Return the [x, y] coordinate for the center point of the cell that contains the specified text.  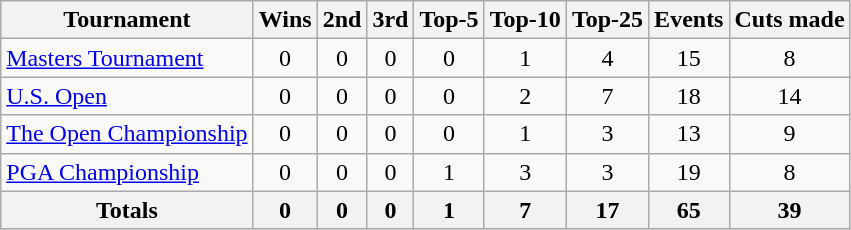
2nd [342, 20]
17 [607, 210]
9 [790, 134]
Tournament [127, 20]
Top-10 [525, 20]
4 [607, 58]
14 [790, 96]
13 [689, 134]
Events [689, 20]
2 [525, 96]
PGA Championship [127, 172]
65 [689, 210]
Totals [127, 210]
3rd [390, 20]
39 [790, 210]
The Open Championship [127, 134]
Cuts made [790, 20]
Top-25 [607, 20]
Masters Tournament [127, 58]
19 [689, 172]
18 [689, 96]
Top-5 [449, 20]
15 [689, 58]
U.S. Open [127, 96]
Wins [285, 20]
